Provide the [X, Y] coordinate of the cell's center where the given text is located.  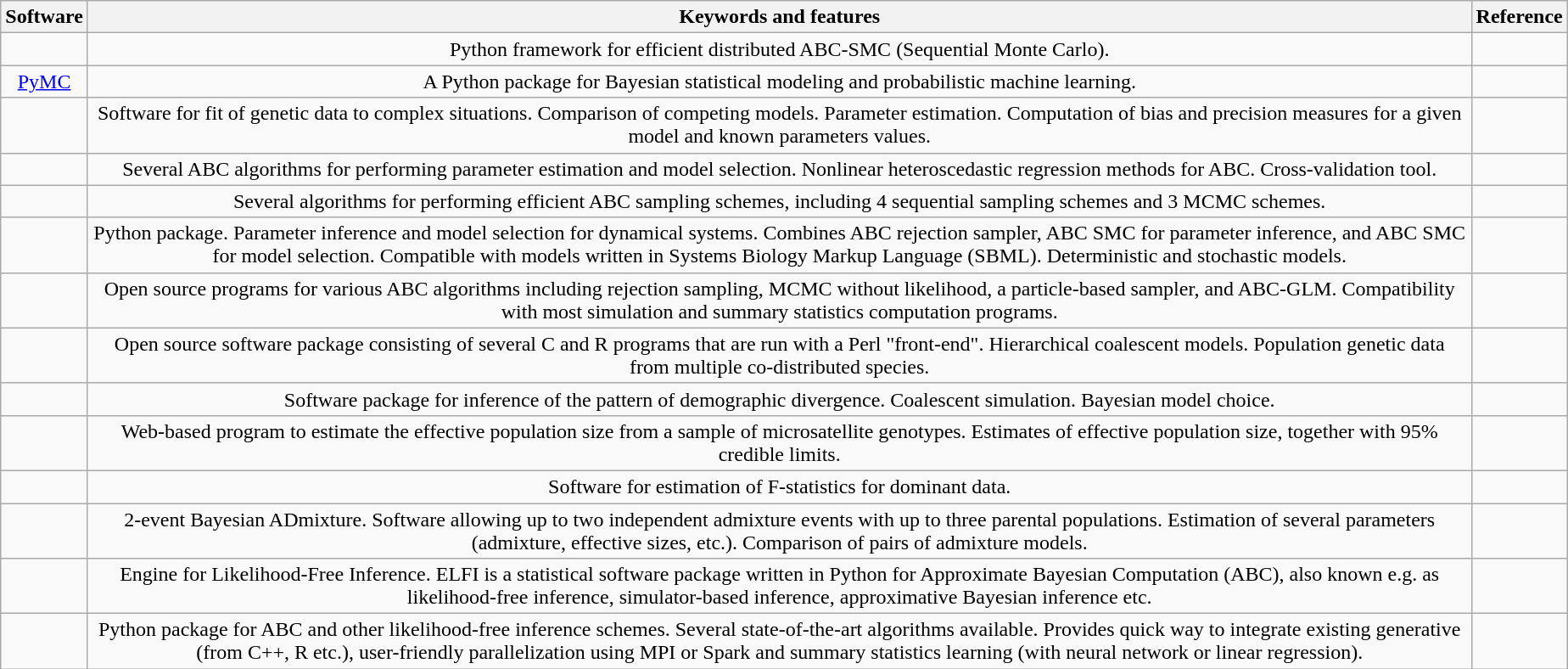
Keywords and features [779, 17]
Software package for inference of the pattern of demographic divergence. Coalescent simulation. Bayesian model choice. [779, 399]
Software for estimation of F-statistics for dominant data. [779, 486]
PyMC [44, 82]
Software [44, 17]
Reference [1519, 17]
A Python package for Bayesian statistical modeling and probabilistic machine learning. [779, 82]
Python framework for efficient distributed ABC-SMC (Sequential Monte Carlo). [779, 49]
Several algorithms for performing efficient ABC sampling schemes, including 4 sequential sampling schemes and 3 MCMC schemes. [779, 201]
